Locate the cell with the specified text and output its [x, y] center coordinate. 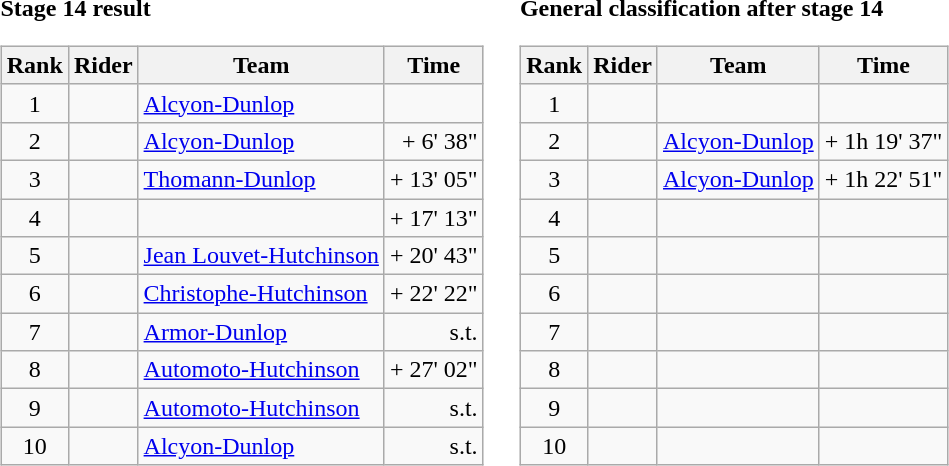
+ 17' 13" [434, 217]
+ 6' 38" [434, 141]
+ 22' 22" [434, 294]
Thomann-Dunlop [261, 179]
+ 13' 05" [434, 179]
+ 1h 22' 51" [884, 179]
+ 20' 43" [434, 256]
+ 27' 02" [434, 370]
Jean Louvet-Hutchinson [261, 256]
Christophe-Hutchinson [261, 294]
Armor-Dunlop [261, 332]
+ 1h 19' 37" [884, 141]
